Output the [X, Y] coordinate of the center of the cell containing the given text.  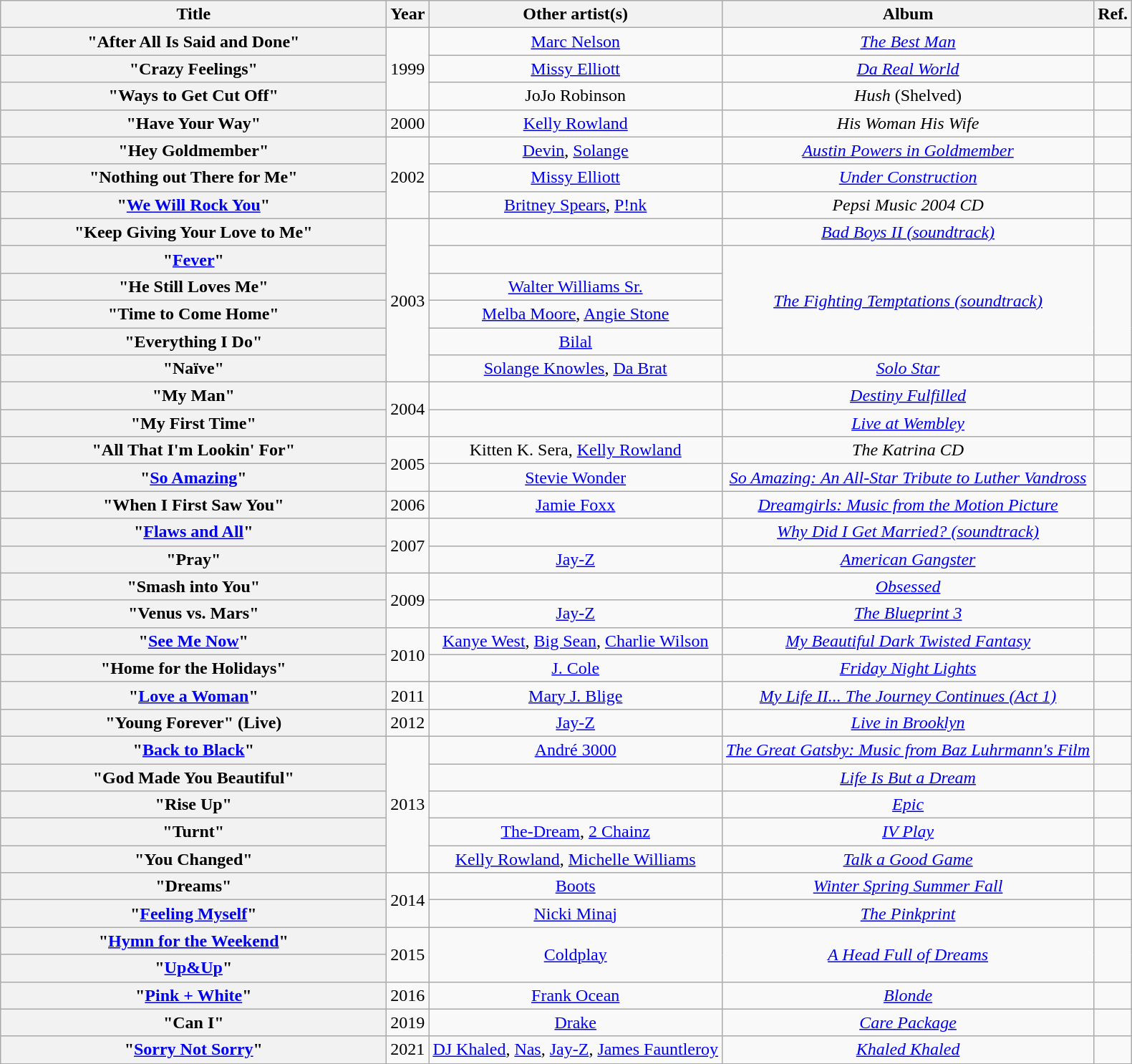
J. Cole [576, 668]
"Crazy Feelings" [193, 69]
"So Amazing" [193, 478]
Life Is But a Dream [908, 777]
"Pray" [193, 559]
"Smash into You" [193, 586]
"Naïve" [193, 369]
Kelly Rowland [576, 123]
"Hymn for the Weekend" [193, 941]
"Time to Come Home" [193, 314]
Marc Nelson [576, 42]
"My Man" [193, 396]
My Life II... The Journey Continues (Act 1) [908, 695]
Stevie Wonder [576, 478]
Drake [576, 1022]
Mary J. Blige [576, 695]
"Love a Woman" [193, 695]
Melba Moore, Angie Stone [576, 314]
"Keep Giving Your Love to Me" [193, 232]
The-Dream, 2 Chainz [576, 832]
Coldplay [576, 954]
Solo Star [908, 369]
"After All Is Said and Done" [193, 42]
American Gangster [908, 559]
The Great Gatsby: Music from Baz Luhrmann's Film [908, 750]
Boots [576, 886]
Friday Night Lights [908, 668]
"We Will Rock You" [193, 205]
2010 [408, 654]
"Turnt" [193, 832]
"Fever" [193, 259]
Live in Brooklyn [908, 722]
Live at Wembley [908, 423]
"Pink + White" [193, 995]
Destiny Fulfilled [908, 396]
"Dreams" [193, 886]
The Pinkprint [908, 914]
2011 [408, 695]
Winter Spring Summer Fall [908, 886]
Bad Boys II (soundtrack) [908, 232]
"See Me Now" [193, 641]
Album [908, 14]
Nicki Minaj [576, 914]
Why Did I Get Married? (soundtrack) [908, 532]
Epic [908, 805]
Year [408, 14]
Ref. [1113, 14]
"He Still Loves Me" [193, 286]
2013 [408, 804]
"Sorry Not Sorry" [193, 1050]
1999 [408, 69]
"Young Forever" (Live) [193, 722]
"Rise Up" [193, 805]
Care Package [908, 1022]
Kitten K. Sera, Kelly Rowland [576, 450]
Austin Powers in Goldmember [908, 150]
2004 [408, 410]
2015 [408, 954]
Walter Williams Sr. [576, 286]
"When I First Saw You" [193, 505]
Bilal [576, 342]
Other artist(s) [576, 14]
Britney Spears, P!nk [576, 205]
"Nothing out There for Me" [193, 178]
"Home for the Holidays" [193, 668]
The Blueprint 3 [908, 614]
Pepsi Music 2004 CD [908, 205]
"My First Time" [193, 423]
"Venus vs. Mars" [193, 614]
Frank Ocean [576, 995]
So Amazing: An All-Star Tribute to Luther Vandross [908, 478]
Da Real World [908, 69]
2003 [408, 300]
2007 [408, 546]
"Hey Goldmember" [193, 150]
"All That I'm Lookin' For" [193, 450]
2019 [408, 1022]
DJ Khaled, Nas, Jay-Z, James Fauntleroy [576, 1050]
The Best Man [908, 42]
Kelly Rowland, Michelle Williams [576, 859]
Under Construction [908, 178]
The Katrina CD [908, 450]
Khaled Khaled [908, 1050]
Devin, Solange [576, 150]
Talk a Good Game [908, 859]
JoJo Robinson [576, 96]
2009 [408, 600]
"You Changed" [193, 859]
My Beautiful Dark Twisted Fantasy [908, 641]
"Feeling Myself" [193, 914]
Title [193, 14]
IV Play [908, 832]
"Everything I Do" [193, 342]
Jamie Foxx [576, 505]
André 3000 [576, 750]
Blonde [908, 995]
Hush (Shelved) [908, 96]
2002 [408, 178]
2021 [408, 1050]
A Head Full of Dreams [908, 954]
The Fighting Temptations (soundtrack) [908, 300]
Kanye West, Big Sean, Charlie Wilson [576, 641]
"Back to Black" [193, 750]
Solange Knowles, Da Brat [576, 369]
"Have Your Way" [193, 123]
"Can I" [193, 1022]
"God Made You Beautiful" [193, 777]
"Up&Up" [193, 968]
2014 [408, 900]
2006 [408, 505]
Dreamgirls: Music from the Motion Picture [908, 505]
His Woman His Wife [908, 123]
"Flaws and All" [193, 532]
2012 [408, 722]
"Ways to Get Cut Off" [193, 96]
2016 [408, 995]
2000 [408, 123]
Obsessed [908, 586]
2005 [408, 464]
